From the cell containing the given text, extract its center point as [x, y] coordinate. 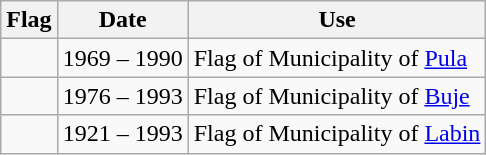
Use [337, 20]
Flag of Municipality of Pula [337, 58]
1921 – 1993 [122, 134]
Flag of Municipality of Buje [337, 96]
Flag of Municipality of Labin [337, 134]
1976 – 1993 [122, 96]
1969 – 1990 [122, 58]
Date [122, 20]
Flag [29, 20]
